Extract the [x, y] coordinate from the center of the cell holding the provided text.  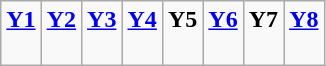
Y2 [61, 34]
Y4 [142, 34]
Y7 [263, 34]
Y6 [223, 34]
Y3 [102, 34]
Y5 [182, 34]
Y8 [304, 34]
Y1 [21, 34]
